From the cell containing the given text, extract its center point as (X, Y) coordinate. 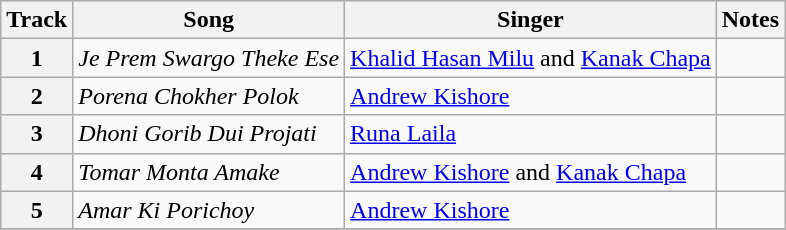
Singer (531, 20)
Song (209, 20)
3 (37, 134)
Je Prem Swargo Theke Ese (209, 58)
4 (37, 172)
Andrew Kishore and Kanak Chapa (531, 172)
Notes (750, 20)
Porena Chokher Polok (209, 96)
Amar Ki Porichoy (209, 210)
Khalid Hasan Milu and Kanak Chapa (531, 58)
5 (37, 210)
1 (37, 58)
Runa Laila (531, 134)
Track (37, 20)
2 (37, 96)
Dhoni Gorib Dui Projati (209, 134)
Tomar Monta Amake (209, 172)
